Output the [X, Y] coordinate of the center of the cell containing the given text.  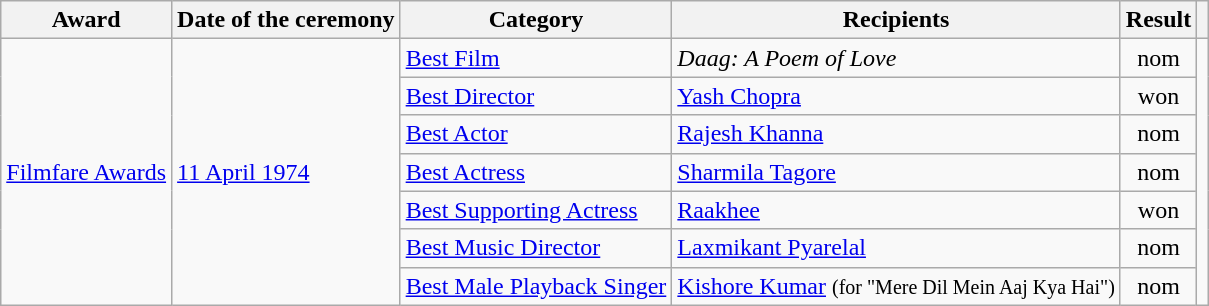
Best Music Director [536, 248]
Category [536, 20]
Sharmila Tagore [896, 172]
Rajesh Khanna [896, 134]
Best Actress [536, 172]
Kishore Kumar (for "Mere Dil Mein Aaj Kya Hai") [896, 286]
Best Film [536, 58]
Award [86, 20]
Best Director [536, 96]
Daag: A Poem of Love [896, 58]
Raakhee [896, 210]
Recipients [896, 20]
Best Male Playback Singer [536, 286]
Result [1158, 20]
Date of the ceremony [286, 20]
11 April 1974 [286, 172]
Best Supporting Actress [536, 210]
Filmfare Awards [86, 172]
Yash Chopra [896, 96]
Best Actor [536, 134]
Laxmikant Pyarelal [896, 248]
